Locate the cell with the specified text and output its [X, Y] center coordinate. 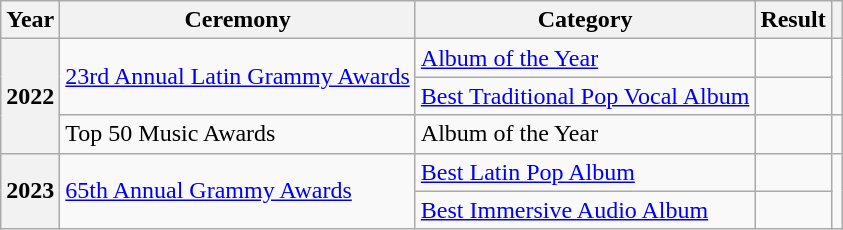
2023 [30, 191]
Top 50 Music Awards [238, 134]
Year [30, 20]
65th Annual Grammy Awards [238, 191]
Best Immersive Audio Album [585, 210]
Best Latin Pop Album [585, 172]
2022 [30, 96]
Category [585, 20]
Best Traditional Pop Vocal Album [585, 96]
Result [793, 20]
23rd Annual Latin Grammy Awards [238, 77]
Ceremony [238, 20]
